Capture the cell that displays the provided text and extract its [X, Y] central coordinate. 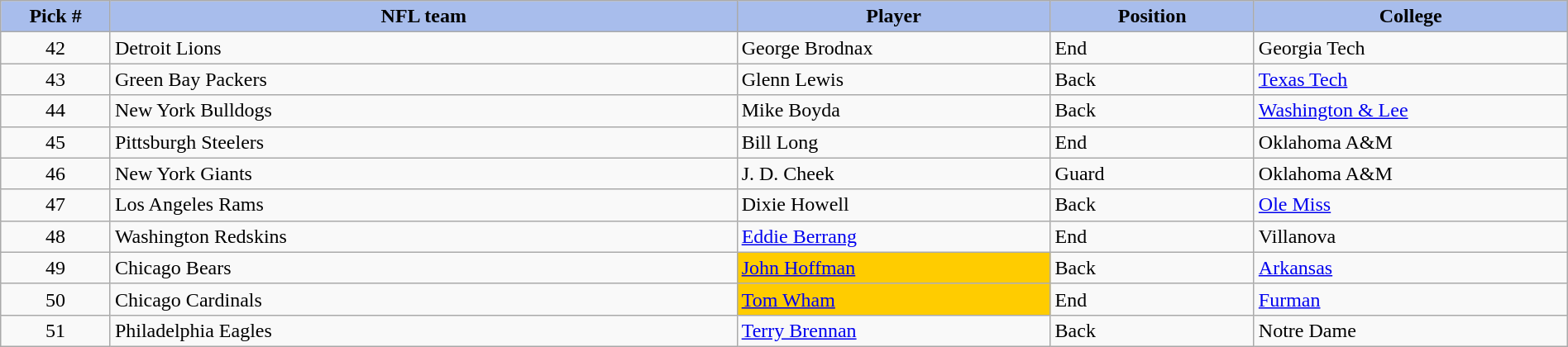
Mike Boyda [893, 111]
46 [56, 173]
Player [893, 17]
Notre Dame [1411, 330]
43 [56, 79]
Eddie Berrang [893, 236]
49 [56, 268]
Bill Long [893, 142]
Chicago Cardinals [423, 299]
Villanova [1411, 236]
Tom Wham [893, 299]
New York Giants [423, 173]
50 [56, 299]
Los Angeles Rams [423, 205]
Chicago Bears [423, 268]
48 [56, 236]
College [1411, 17]
Detroit Lions [423, 48]
Philadelphia Eagles [423, 330]
Washington Redskins [423, 236]
42 [56, 48]
Terry Brennan [893, 330]
Position [1152, 17]
Guard [1152, 173]
George Brodnax [893, 48]
47 [56, 205]
Glenn Lewis [893, 79]
Pick # [56, 17]
New York Bulldogs [423, 111]
45 [56, 142]
Arkansas [1411, 268]
Green Bay Packers [423, 79]
J. D. Cheek [893, 173]
51 [56, 330]
Georgia Tech [1411, 48]
Washington & Lee [1411, 111]
Ole Miss [1411, 205]
NFL team [423, 17]
John Hoffman [893, 268]
Furman [1411, 299]
Pittsburgh Steelers [423, 142]
Texas Tech [1411, 79]
Dixie Howell [893, 205]
44 [56, 111]
